Determine the [x, y] coordinate at the center of the cell enclosing the given text.  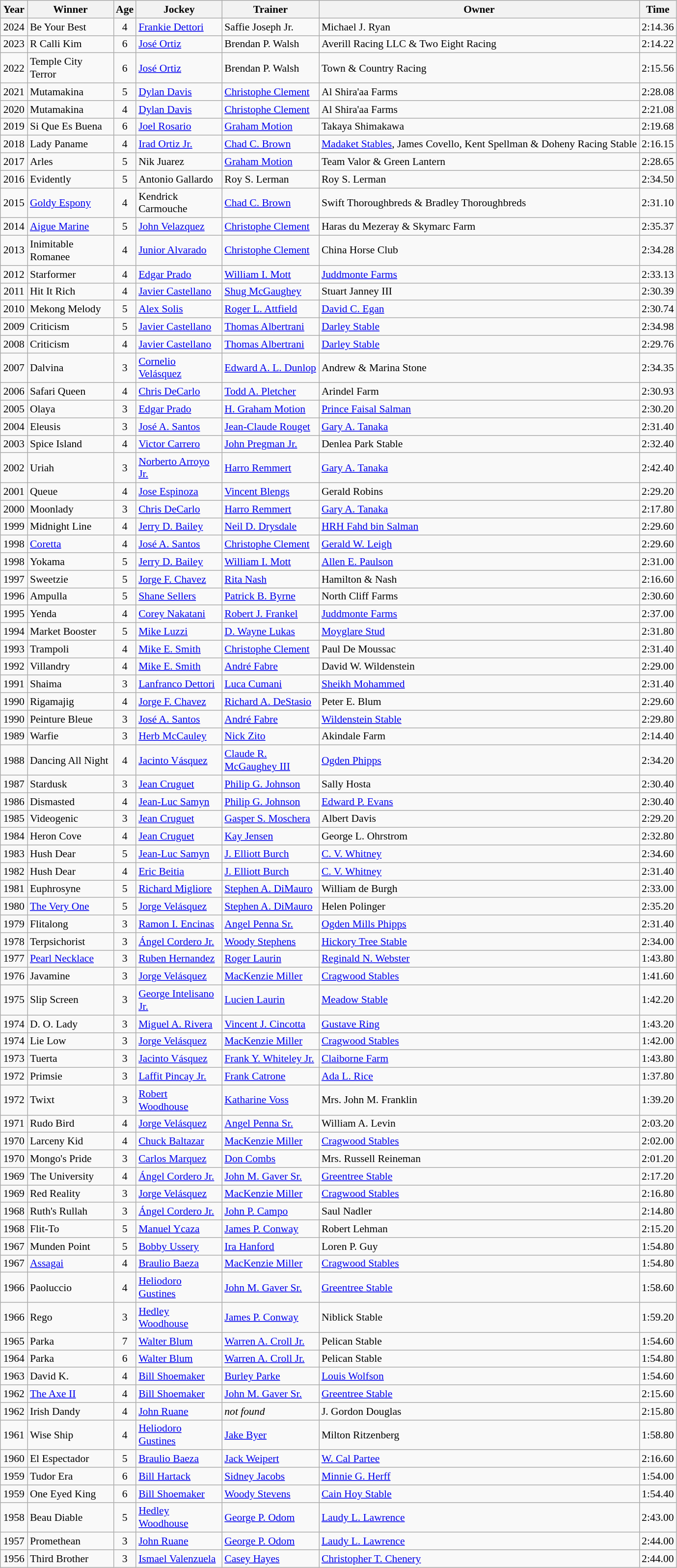
Frankie Dettori [179, 27]
Andrew & Marina Stone [479, 368]
Robert J. Frankel [271, 614]
Year [14, 9]
1981 [14, 889]
Cain Hoy Stable [479, 1494]
1:58.80 [658, 1434]
Mike Luzzi [179, 632]
Woody Stevens [271, 1494]
Robert Woodhouse [179, 1100]
2012 [14, 274]
Ruth's Rullah [71, 1212]
1:54.00 [658, 1476]
Terpsichorist [71, 942]
2014 [14, 227]
Bill Hartack [179, 1476]
2:31.80 [658, 632]
Lie Low [71, 1041]
Claiborne Farm [479, 1059]
1985 [14, 819]
Christopher T. Chenery [479, 1559]
Gasper S. Moschera [271, 819]
2:32.40 [658, 444]
1987 [14, 784]
Jean-Claude Rouget [271, 427]
David W. Wildenstein [479, 667]
Saul Nadler [479, 1212]
2016 [14, 179]
2:16.15 [658, 144]
Munden Point [71, 1246]
2:35.20 [658, 907]
Sally Hosta [479, 784]
2:17.20 [658, 1176]
1983 [14, 854]
1980 [14, 907]
Stuart Janney III [479, 292]
Loren P. Guy [479, 1246]
Irish Dandy [71, 1411]
2023 [14, 44]
Joel Rosario [179, 127]
One Eyed King [71, 1494]
1988 [14, 760]
Albert Davis [479, 819]
Mongo's Pride [71, 1159]
Patrick B. Byrne [271, 596]
2:34.28 [658, 250]
Jockey [179, 9]
Averill Racing LLC & Two Eight Racing [479, 44]
2:30.39 [658, 292]
Time [658, 9]
2:34.50 [658, 179]
Allen E. Paulson [479, 562]
Dancing All Night [71, 760]
Chuck Baltazar [179, 1141]
Takaya Shimakawa [479, 127]
Arles [71, 162]
El Espectador [71, 1459]
Coretta [71, 544]
Gerald Robins [479, 492]
Peinture Bleue [71, 719]
2:30.60 [658, 596]
David C. Egan [479, 309]
Milton Ritzenberg [479, 1434]
Burley Parke [271, 1377]
Carlos Marquez [179, 1159]
Larceny Kid [71, 1141]
Peter E. Blum [479, 702]
2:14.22 [658, 44]
Louis Wolfson [479, 1377]
Gustave Ring [479, 1024]
Lucien Laurin [271, 1000]
1979 [14, 924]
Woody Stephens [271, 942]
Ogden Mills Phipps [479, 924]
Paoluccio [71, 1287]
Yenda [71, 614]
2:34.00 [658, 942]
2009 [14, 327]
William A. Levin [479, 1124]
Madaket Stables, James Covello, Kent Spellman & Doheny Racing Stable [479, 144]
Owner [479, 9]
Villandry [71, 667]
Spice Island [71, 444]
2003 [14, 444]
2:14.36 [658, 27]
Neil D. Drysdale [271, 527]
Sheikh Mohammed [479, 684]
2021 [14, 92]
The University [71, 1176]
1961 [14, 1434]
2:42.40 [658, 468]
Trainer [271, 9]
Rudo Bird [71, 1124]
Roger L. Attfield [271, 309]
Age [125, 9]
2:14.80 [658, 1212]
2:15.80 [658, 1411]
Casey Hayes [271, 1559]
2019 [14, 127]
2:02.00 [658, 1141]
1996 [14, 596]
Winner [71, 9]
Manuel Ycaza [179, 1229]
2:34.98 [658, 327]
Promethean [71, 1541]
Laffit Pincay Jr. [179, 1077]
Niblick Stable [479, 1318]
2:33.13 [658, 274]
2:16.80 [658, 1194]
1960 [14, 1459]
1:42.20 [658, 1000]
Junior Alvarado [179, 250]
2006 [14, 392]
2:43.00 [658, 1517]
Prince Faisal Salman [479, 409]
1:37.80 [658, 1077]
1971 [14, 1124]
Paul De Moussac [479, 649]
Midnight Line [71, 527]
Be Your Best [71, 27]
Rego [71, 1318]
Third Brother [71, 1559]
Bobby Ussery [179, 1246]
D. O. Lady [71, 1024]
1992 [14, 667]
Safari Queen [71, 392]
2:15.60 [658, 1394]
2013 [14, 250]
2:30.74 [658, 309]
W. Cal Partee [479, 1459]
2:31.10 [658, 203]
Herb McCauley [179, 736]
2022 [14, 68]
Evidently [71, 179]
2:30.20 [658, 409]
Reginald N. Webster [479, 959]
North Cliff Farms [479, 596]
Claude R. McGaughey III [271, 760]
Luca Cumani [271, 684]
1957 [14, 1541]
Mrs. John M. Franklin [479, 1100]
Antonio Gallardo [179, 179]
2:29.00 [658, 667]
Victor Carrero [179, 444]
Goldy Espony [71, 203]
John Pregman Jr. [271, 444]
Miguel A. Rivera [179, 1024]
Cornelio Velásquez [179, 368]
Ada L. Rice [479, 1077]
Trampoli [71, 649]
Arindel Farm [479, 392]
J. Gordon Douglas [479, 1411]
2:34.35 [658, 368]
Slip Screen [71, 1000]
The Axe II [71, 1394]
Euphrosyne [71, 889]
Vincent J. Cincotta [271, 1024]
7 [125, 1341]
Warfie [71, 736]
Tudor Era [71, 1476]
1:39.20 [658, 1100]
Ogden Phipps [479, 760]
Kendrick Carmouche [179, 203]
2:32.80 [658, 837]
Norberto Arroyo Jr. [179, 468]
Lady Paname [71, 144]
1978 [14, 942]
D. Wayne Lukas [271, 632]
1965 [14, 1341]
1:54.40 [658, 1494]
Shug McGaughey [271, 292]
1986 [14, 802]
Corey Nakatani [179, 614]
Red Reality [71, 1194]
2:34.60 [658, 854]
Sidney Jacobs [271, 1476]
1:59.20 [658, 1318]
2:28.08 [658, 92]
Heron Cove [71, 837]
1993 [14, 649]
Helen Polinger [479, 907]
Hickory Tree Stable [479, 942]
2:01.20 [658, 1159]
Meadow Stable [479, 1000]
Roger Laurin [271, 959]
2:34.20 [658, 760]
Primsie [71, 1077]
Ruben Hernandez [179, 959]
Robert Lehman [479, 1229]
Dalvina [71, 368]
Mrs. Russell Reineman [479, 1159]
1997 [14, 579]
Frank Catrone [271, 1077]
1977 [14, 959]
2:30.93 [658, 392]
Frank Y. Whiteley Jr. [271, 1059]
2:03.20 [658, 1124]
Michael J. Ryan [479, 27]
2018 [14, 144]
Nik Juarez [179, 162]
China Horse Club [479, 250]
Eric Beitia [179, 871]
Beau Diable [71, 1517]
Irad Ortiz Jr. [179, 144]
2015 [14, 203]
not found [271, 1411]
Haras du Mezeray & Skymarc Farm [479, 227]
Alex Solis [179, 309]
Denlea Park Stable [479, 444]
2:29.80 [658, 719]
Edward A. L. Dunlop [271, 368]
2024 [14, 27]
Videogenic [71, 819]
Ramon I. Encinas [179, 924]
Assagai [71, 1264]
2:14.40 [658, 736]
2:35.37 [658, 227]
1963 [14, 1377]
George Intelisano Jr. [179, 1000]
1973 [14, 1059]
Wildenstein Stable [479, 719]
Ismael Valenzuela [179, 1559]
2008 [14, 344]
Olaya [71, 409]
2010 [14, 309]
1956 [14, 1559]
Rita Nash [271, 579]
Lanfranco Dettori [179, 684]
1989 [14, 736]
Vincent Blengs [271, 492]
Temple City Terror [71, 68]
Starformer [71, 274]
Jack Weipert [271, 1459]
Don Combs [271, 1159]
H. Graham Motion [271, 409]
1999 [14, 527]
Tuerta [71, 1059]
2005 [14, 409]
2011 [14, 292]
R Calli Kim [71, 44]
2:15.20 [658, 1229]
Dismasted [71, 802]
John P. Campo [271, 1212]
1:43.20 [658, 1024]
Wise Ship [71, 1434]
Inimitable Romanee [71, 250]
Uriah [71, 468]
2000 [14, 509]
Shaima [71, 684]
1976 [14, 976]
Katharine Voss [271, 1100]
1:42.00 [658, 1041]
Todd A. Pletcher [271, 392]
2:37.00 [658, 614]
Aigue Marine [71, 227]
Nick Zito [271, 736]
George L. Ohrstrom [479, 837]
The Very One [71, 907]
2:21.08 [658, 109]
1975 [14, 1000]
1958 [14, 1517]
Ampulla [71, 596]
Eleusis [71, 427]
2007 [14, 368]
Si Que Es Buena [71, 127]
1982 [14, 871]
1964 [14, 1359]
Jose Espinoza [179, 492]
Hamilton & Nash [479, 579]
Kay Jensen [271, 837]
2020 [14, 109]
2002 [14, 468]
Twixt [71, 1100]
Moyglare Stud [479, 632]
Stardusk [71, 784]
Swift Thoroughbreds & Bradley Thoroughbreds [479, 203]
Richard A. DeStasio [271, 702]
Flit-To [71, 1229]
1:58.60 [658, 1287]
2:31.00 [658, 562]
Rigamajig [71, 702]
1995 [14, 614]
2:17.80 [658, 509]
William de Burgh [479, 889]
Pearl Necklace [71, 959]
Mekong Melody [71, 309]
2017 [14, 162]
Town & Country Racing [479, 68]
Yokama [71, 562]
Team Valor & Green Lantern [479, 162]
Sweetzie [71, 579]
2:33.00 [658, 889]
Saffie Joseph Jr. [271, 27]
2:19.68 [658, 127]
Gerald W. Leigh [479, 544]
Market Booster [71, 632]
Minnie G. Herff [479, 1476]
Javamine [71, 976]
Richard Migliore [179, 889]
Flitalong [71, 924]
Hit It Rich [71, 292]
David K. [71, 1377]
2:29.76 [658, 344]
Queue [71, 492]
1994 [14, 632]
John Velazquez [179, 227]
2:15.56 [658, 68]
1:41.60 [658, 976]
Moonlady [71, 509]
2:28.65 [658, 162]
Jake Byer [271, 1434]
Shane Sellers [179, 596]
1991 [14, 684]
1984 [14, 837]
2001 [14, 492]
Akindale Farm [479, 736]
2004 [14, 427]
Edward P. Evans [479, 802]
HRH Fahd bin Salman [479, 527]
Ira Hanford [271, 1246]
